Provide the [x, y] coordinate of the cell's center where the given text is located.  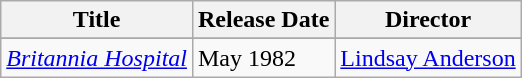
Director [428, 20]
Title [97, 20]
Britannia Hospital [97, 58]
Lindsay Anderson [428, 58]
Release Date [263, 20]
May 1982 [263, 58]
